Return the [X, Y] coordinate for the center point of the cell that contains the specified text.  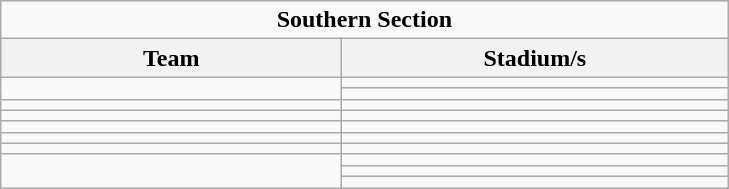
Southern Section [364, 20]
Stadium/s [535, 58]
Team [172, 58]
